For the text-containing cell, return its midpoint in [X, Y] coordinate format. 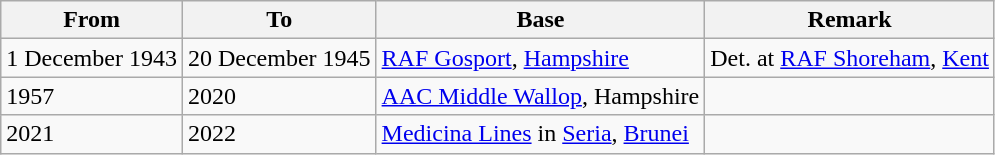
Det. at RAF Shoreham, Kent [850, 58]
From [92, 20]
AAC Middle Wallop, Hampshire [540, 96]
Base [540, 20]
1 December 1943 [92, 58]
To [279, 20]
2021 [92, 134]
2022 [279, 134]
2020 [279, 96]
Remark [850, 20]
Medicina Lines in Seria, Brunei [540, 134]
20 December 1945 [279, 58]
RAF Gosport, Hampshire [540, 58]
1957 [92, 96]
